Determine the (x, y) coordinate at the center of the cell enclosing the given text.  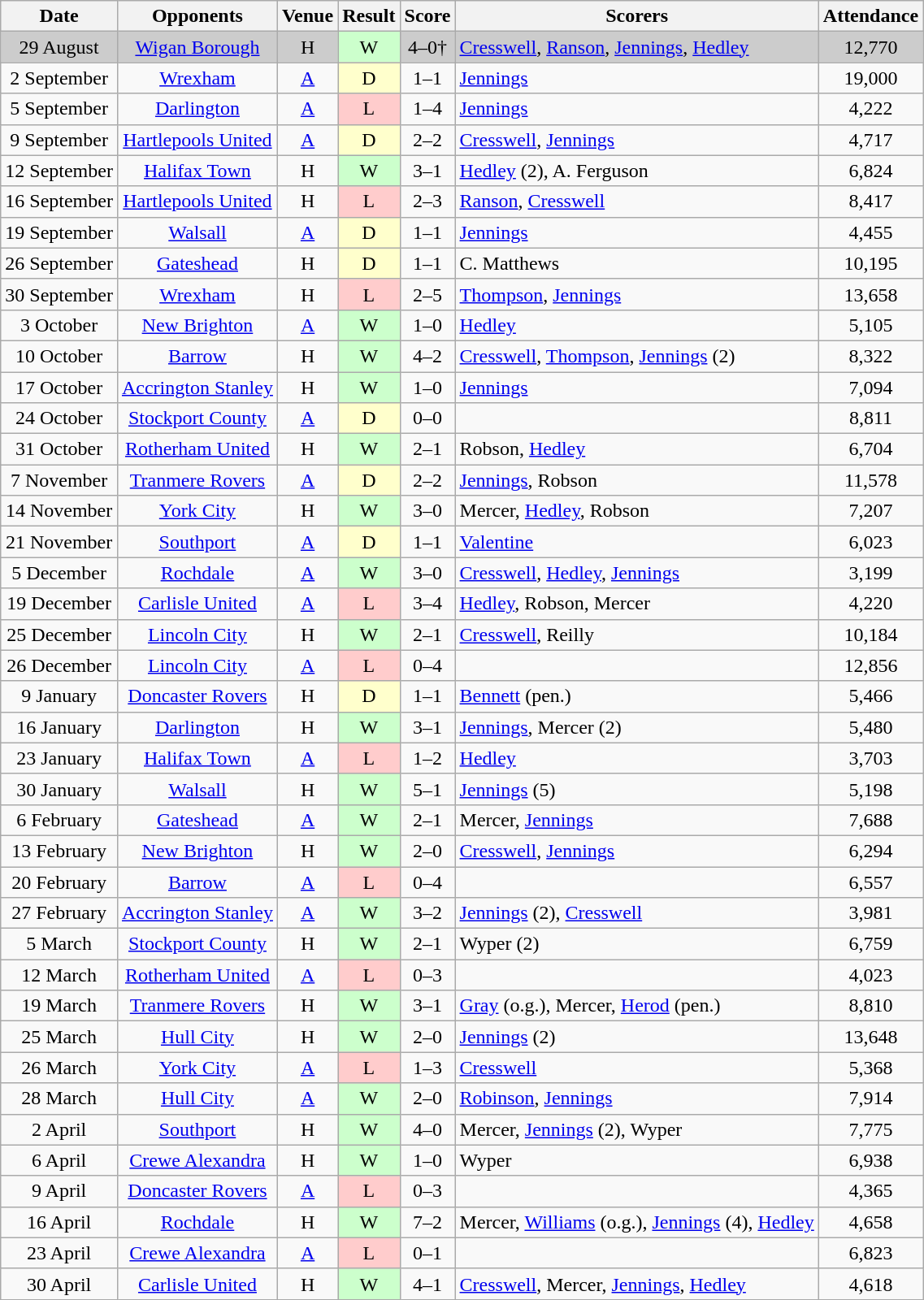
13,658 (870, 294)
12 March (59, 975)
3,981 (870, 913)
10,195 (870, 263)
7,914 (870, 1098)
8,810 (870, 1006)
3,199 (870, 573)
2 September (59, 78)
30 September (59, 294)
4,717 (870, 140)
2–5 (427, 294)
12,856 (870, 665)
30 April (59, 1284)
21 November (59, 542)
25 December (59, 635)
6,823 (870, 1253)
27 February (59, 913)
4,365 (870, 1191)
24 October (59, 418)
19 March (59, 1006)
Attendance (870, 16)
6,557 (870, 882)
Cresswell, Thompson, Jennings (2) (637, 356)
9 January (59, 696)
7 November (59, 480)
4–1 (427, 1284)
8,417 (870, 201)
Wyper (637, 1160)
Robinson, Jennings (637, 1098)
16 April (59, 1222)
0–1 (427, 1253)
13 February (59, 851)
13,648 (870, 1037)
Jennings (2), Cresswell (637, 913)
7,207 (870, 511)
Opponents (197, 16)
7,094 (870, 388)
6,759 (870, 944)
Cresswell (637, 1068)
Hedley (2), A. Ferguson (637, 171)
7,688 (870, 820)
6 February (59, 820)
6 April (59, 1160)
4,220 (870, 604)
19 September (59, 232)
Thompson, Jennings (637, 294)
Jennings, Robson (637, 480)
19 December (59, 604)
28 March (59, 1098)
9 April (59, 1191)
1–3 (427, 1068)
Venue (307, 16)
3–4 (427, 604)
4–2 (427, 356)
5 March (59, 944)
6,824 (870, 171)
26 December (59, 665)
Cresswell, Ranson, Jennings, Hedley (637, 47)
14 November (59, 511)
4,222 (870, 109)
Score (427, 16)
25 March (59, 1037)
6,938 (870, 1160)
5,368 (870, 1068)
5 September (59, 109)
23 April (59, 1253)
10,184 (870, 635)
12,770 (870, 47)
17 October (59, 388)
26 March (59, 1068)
5 December (59, 573)
4–0† (427, 47)
Mercer, Jennings (637, 820)
6,294 (870, 851)
6,704 (870, 449)
4,455 (870, 232)
4–0 (427, 1129)
Jennings (5) (637, 789)
16 September (59, 201)
5,198 (870, 789)
0–0 (427, 418)
Valentine (637, 542)
Scorers (637, 16)
1–4 (427, 109)
5–1 (427, 789)
2–3 (427, 201)
29 August (59, 47)
C. Matthews (637, 263)
Cresswell, Mercer, Jennings, Hedley (637, 1284)
Cresswell, Hedley, Jennings (637, 573)
12 September (59, 171)
6,023 (870, 542)
23 January (59, 758)
19,000 (870, 78)
Mercer, Hedley, Robson (637, 511)
8,322 (870, 356)
Jennings (2) (637, 1037)
Mercer, Williams (o.g.), Jennings (4), Hedley (637, 1222)
Cresswell, Reilly (637, 635)
Gray (o.g.), Mercer, Herod (pen.) (637, 1006)
30 January (59, 789)
3–2 (427, 913)
Result (369, 16)
4,618 (870, 1284)
3 October (59, 325)
16 January (59, 727)
1–2 (427, 758)
31 October (59, 449)
5,466 (870, 696)
Wyper (2) (637, 944)
4,658 (870, 1222)
4,023 (870, 975)
11,578 (870, 480)
10 October (59, 356)
Wigan Borough (197, 47)
2 April (59, 1129)
5,480 (870, 727)
Mercer, Jennings (2), Wyper (637, 1129)
Jennings, Mercer (2) (637, 727)
20 February (59, 882)
5,105 (870, 325)
Bennett (pen.) (637, 696)
Hedley, Robson, Mercer (637, 604)
Robson, Hedley (637, 449)
26 September (59, 263)
8,811 (870, 418)
7,775 (870, 1129)
7–2 (427, 1222)
3,703 (870, 758)
9 September (59, 140)
Date (59, 16)
Ranson, Cresswell (637, 201)
